Find where the given text appears and provide that cell's center as (x, y) coordinate. 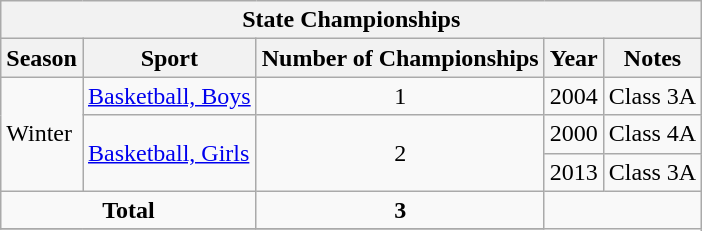
2000 (574, 134)
Season (42, 58)
Notes (652, 58)
2004 (574, 96)
2013 (574, 172)
Sport (169, 58)
State Championships (352, 20)
Total (128, 210)
Number of Championships (400, 58)
1 (400, 96)
3 (400, 210)
Year (574, 58)
Basketball, Girls (169, 153)
2 (400, 153)
Winter (42, 134)
Class 4A (652, 134)
Basketball, Boys (169, 96)
